Identify which cell holds the provided text, then report its [X, Y] central coordinate. 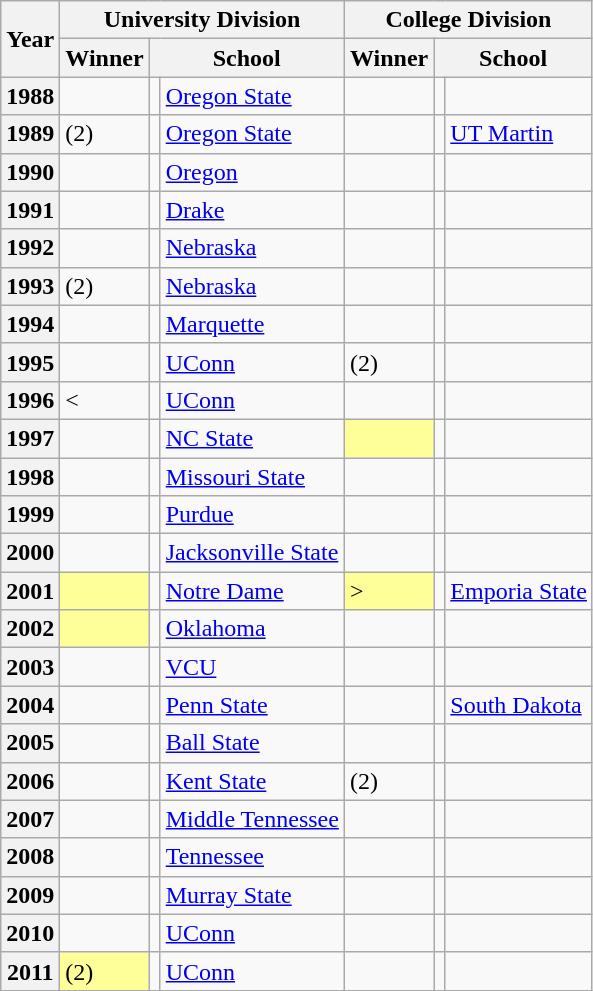
2005 [30, 743]
1990 [30, 172]
2006 [30, 781]
Penn State [252, 705]
Year [30, 39]
1988 [30, 96]
1998 [30, 477]
1997 [30, 438]
VCU [252, 667]
South Dakota [519, 705]
Middle Tennessee [252, 819]
2002 [30, 629]
Murray State [252, 895]
1994 [30, 324]
1995 [30, 362]
1999 [30, 515]
Tennessee [252, 857]
1989 [30, 134]
Oregon [252, 172]
Kent State [252, 781]
1993 [30, 286]
2011 [30, 971]
1996 [30, 400]
Drake [252, 210]
Missouri State [252, 477]
Emporia State [519, 591]
2001 [30, 591]
< [104, 400]
UT Martin [519, 134]
2003 [30, 667]
Marquette [252, 324]
> [388, 591]
2004 [30, 705]
NC State [252, 438]
2009 [30, 895]
Oklahoma [252, 629]
2000 [30, 553]
Jacksonville State [252, 553]
Ball State [252, 743]
Notre Dame [252, 591]
University Division [202, 20]
1992 [30, 248]
College Division [468, 20]
1991 [30, 210]
2008 [30, 857]
2010 [30, 933]
2007 [30, 819]
Purdue [252, 515]
